Locate the cell with the specified text and output its (x, y) center coordinate. 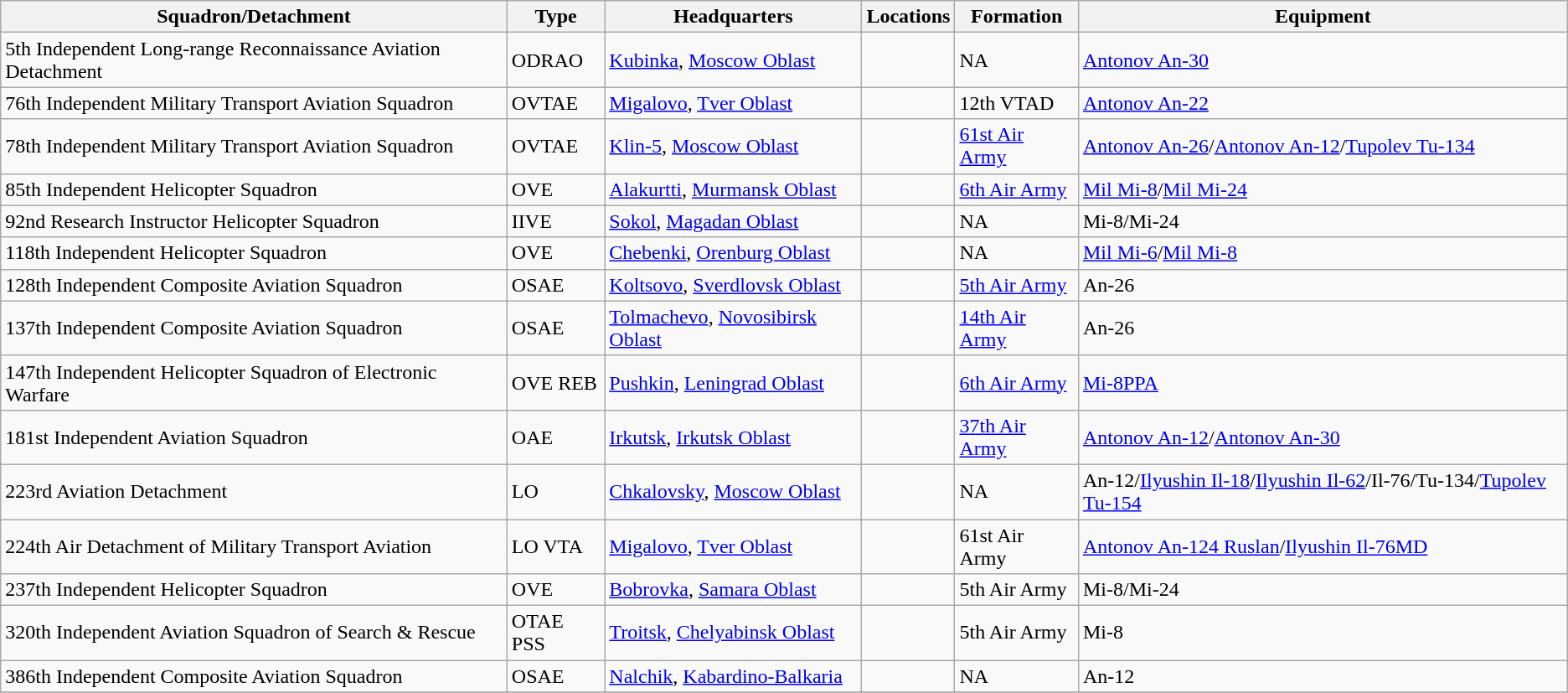
LO (556, 491)
Mil Mi-6/Mil Mi-8 (1323, 253)
37th Air Army (1017, 437)
Headquarters (734, 17)
78th Independent Military Transport Aviation Squadron (255, 146)
Mil Mi-8/Mil Mi-24 (1323, 189)
Antonov An-30 (1323, 60)
OVE REB (556, 382)
Tolmachevo, Novosibirsk Oblast (734, 328)
Irkutsk, Irkutsk Oblast (734, 437)
14th Air Army (1017, 328)
237th Independent Helicopter Squadron (255, 590)
Kubinka, Moscow Oblast (734, 60)
Koltsovo, Sverdlovsk Oblast (734, 285)
118th Independent Helicopter Squadron (255, 253)
Type (556, 17)
Nalchik, Kabardino-Balkaria (734, 676)
Antonov An-22 (1323, 103)
OAE (556, 437)
Chebenki, Orenburg Oblast (734, 253)
Mi-8 (1323, 634)
Locations (908, 17)
12th VTAD (1017, 103)
LO VTA (556, 546)
223rd Aviation Detachment (255, 491)
320th Independent Aviation Squadron of Search & Rescue (255, 634)
128th Independent Composite Aviation Squadron (255, 285)
Squadron/Detachment (255, 17)
Klin-5, Moscow Oblast (734, 146)
76th Independent Military Transport Aviation Squadron (255, 103)
Chkalovsky, Moscow Oblast (734, 491)
386th Independent Composite Aviation Squadron (255, 676)
An-12/Ilyushin Il-18/Ilyushin Il-62/Il-76/Tu-134/Tupolev Tu-154 (1323, 491)
Troitsk, Chelyabinsk Oblast (734, 634)
Pushkin, Leningrad Oblast (734, 382)
Bobrovka, Samara Oblast (734, 590)
85th Independent Helicopter Squadron (255, 189)
Alakurtti, Murmansk Oblast (734, 189)
Equipment (1323, 17)
Mi-8PPA (1323, 382)
224th Air Detachment of Military Transport Aviation (255, 546)
147th Independent Helicopter Squadron of Electronic Warfare (255, 382)
Antonov An-124 Ruslan/Ilyushin Il-76MD (1323, 546)
An-12 (1323, 676)
IIVE (556, 221)
Antonov An-26/Antonov An-12/Tupolev Tu-134 (1323, 146)
Formation (1017, 17)
92nd Research Instructor Helicopter Squadron (255, 221)
ODRAO (556, 60)
5th Independent Long-range Reconnaissance Aviation Detachment (255, 60)
Antonov An-12/Antonov An-30 (1323, 437)
OTAE PSS (556, 634)
137th Independent Composite Aviation Squadron (255, 328)
Sokol, Magadan Oblast (734, 221)
181st Independent Aviation Squadron (255, 437)
